For the text-containing cell, return its midpoint in [X, Y] coordinate format. 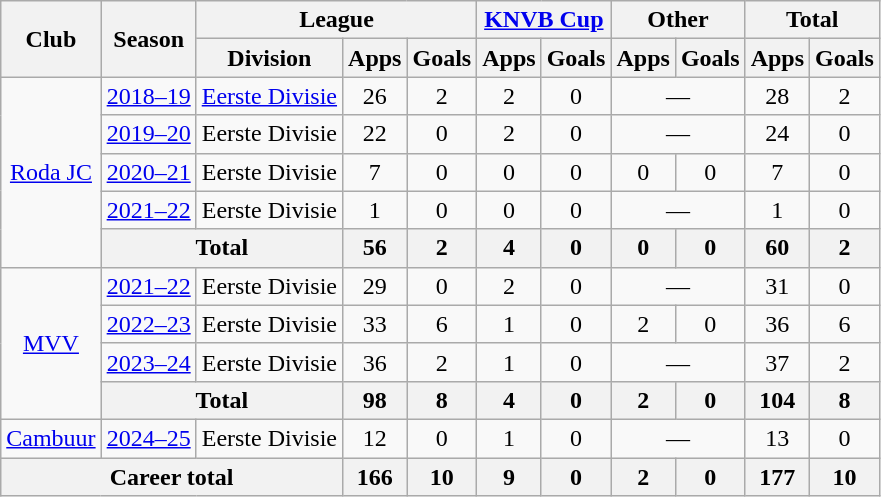
2022–23 [148, 324]
26 [375, 96]
60 [777, 248]
Cambuur [51, 438]
12 [375, 438]
2019–20 [148, 134]
9 [509, 477]
2023–24 [148, 362]
31 [777, 286]
177 [777, 477]
13 [777, 438]
166 [375, 477]
Roda JC [51, 172]
22 [375, 134]
28 [777, 96]
37 [777, 362]
2018–19 [148, 96]
24 [777, 134]
Other [678, 20]
League [336, 20]
2024–25 [148, 438]
Career total [172, 477]
KNVB Cup [544, 20]
Division [269, 58]
104 [777, 400]
56 [375, 248]
98 [375, 400]
MVV [51, 343]
Club [51, 39]
33 [375, 324]
Season [148, 39]
2020–21 [148, 172]
29 [375, 286]
